Find where the given text appears and provide that cell's center as [x, y] coordinate. 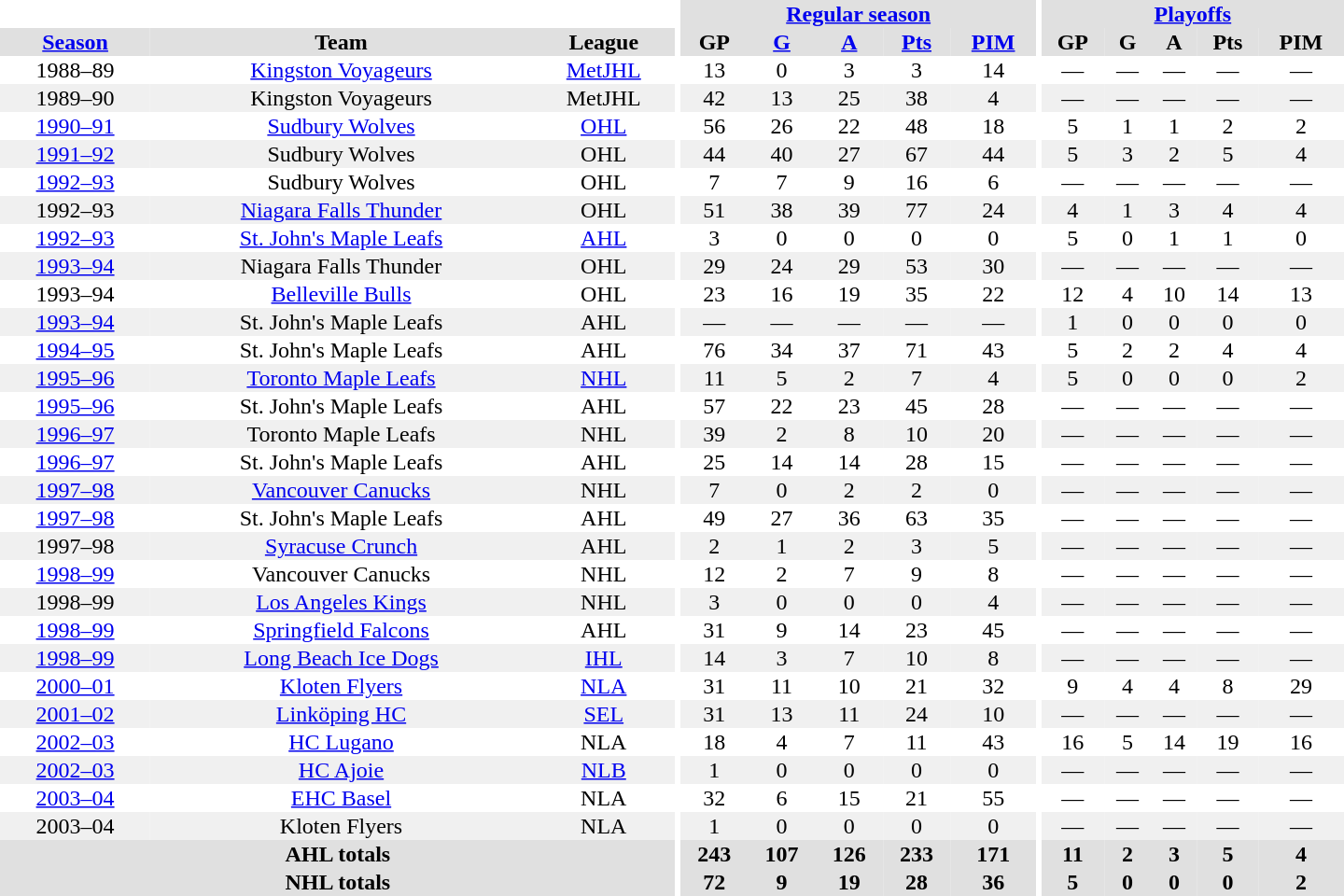
76 [714, 350]
1991–92 [75, 154]
63 [917, 518]
League [604, 42]
Syracuse Crunch [342, 546]
42 [714, 98]
2001–02 [75, 714]
48 [917, 126]
233 [917, 854]
Belleville Bulls [342, 294]
AHL totals [338, 854]
51 [714, 210]
Team [342, 42]
IHL [604, 658]
Springfield Falcons [342, 630]
Regular season [859, 14]
SEL [604, 714]
34 [781, 350]
126 [849, 854]
53 [917, 266]
2000–01 [75, 686]
NHL totals [338, 882]
171 [993, 854]
71 [917, 350]
Season [75, 42]
EHC Basel [342, 798]
77 [917, 210]
37 [849, 350]
67 [917, 154]
20 [993, 434]
1994–95 [75, 350]
Long Beach Ice Dogs [342, 658]
Los Angeles Kings [342, 602]
1989–90 [75, 98]
1990–91 [75, 126]
40 [781, 154]
49 [714, 518]
Linköping HC [342, 714]
30 [993, 266]
56 [714, 126]
55 [993, 798]
1988–89 [75, 70]
26 [781, 126]
NLB [604, 770]
57 [714, 406]
107 [781, 854]
HC Lugano [342, 742]
Playoffs [1193, 14]
243 [714, 854]
HC Ajoie [342, 770]
72 [714, 882]
